Return (X, Y) of the center of cell containing provided text 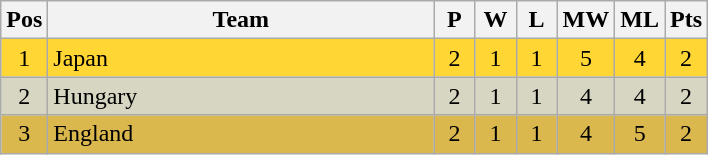
Hungary (241, 96)
3 (24, 134)
Japan (241, 58)
Pos (24, 20)
W (496, 20)
P (454, 20)
ML (640, 20)
MW (586, 20)
L (536, 20)
Pts (686, 20)
Team (241, 20)
England (241, 134)
